Find where the given text appears and provide that cell's center as [X, Y] coordinate. 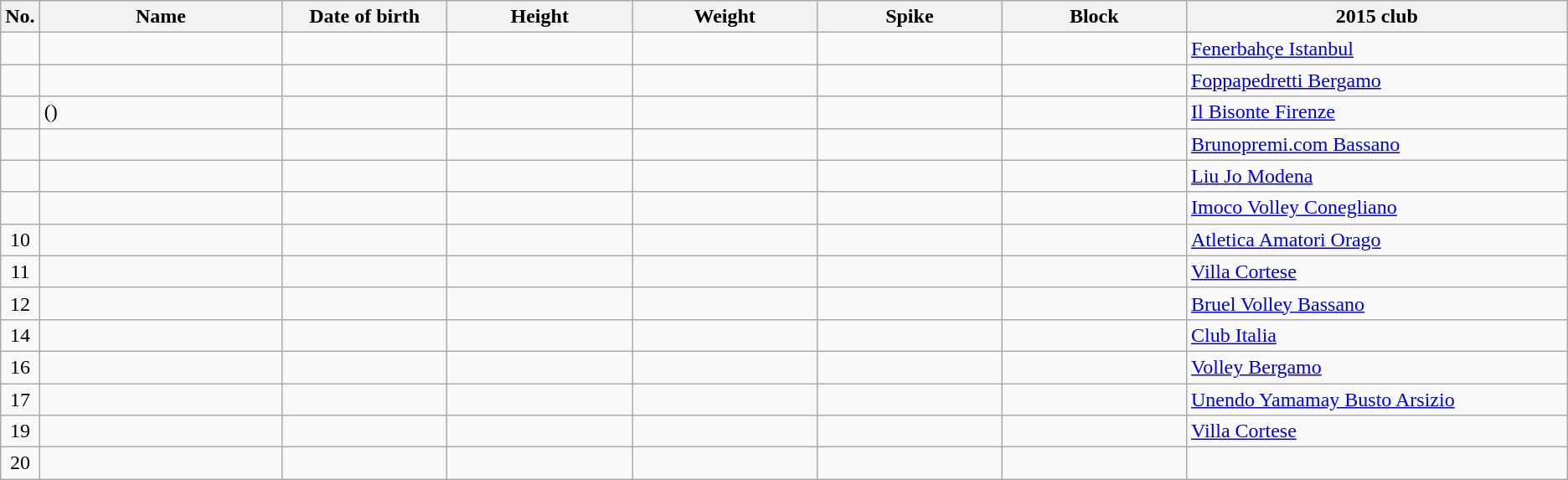
Block [1094, 17]
Foppapedretti Bergamo [1377, 80]
() [161, 112]
Weight [725, 17]
Il Bisonte Firenze [1377, 112]
Atletica Amatori Orago [1377, 240]
16 [20, 367]
Spike [910, 17]
20 [20, 463]
10 [20, 240]
19 [20, 431]
Liu Jo Modena [1377, 176]
Unendo Yamamay Busto Arsizio [1377, 400]
12 [20, 303]
Imoco Volley Conegliano [1377, 208]
2015 club [1377, 17]
11 [20, 271]
14 [20, 335]
Height [539, 17]
Volley Bergamo [1377, 367]
Name [161, 17]
Bruel Volley Bassano [1377, 303]
Club Italia [1377, 335]
Brunopremi.com Bassano [1377, 144]
Date of birth [365, 17]
17 [20, 400]
Fenerbahçe Istanbul [1377, 49]
No. [20, 17]
